Find where the given text appears and provide that cell's center as [x, y] coordinate. 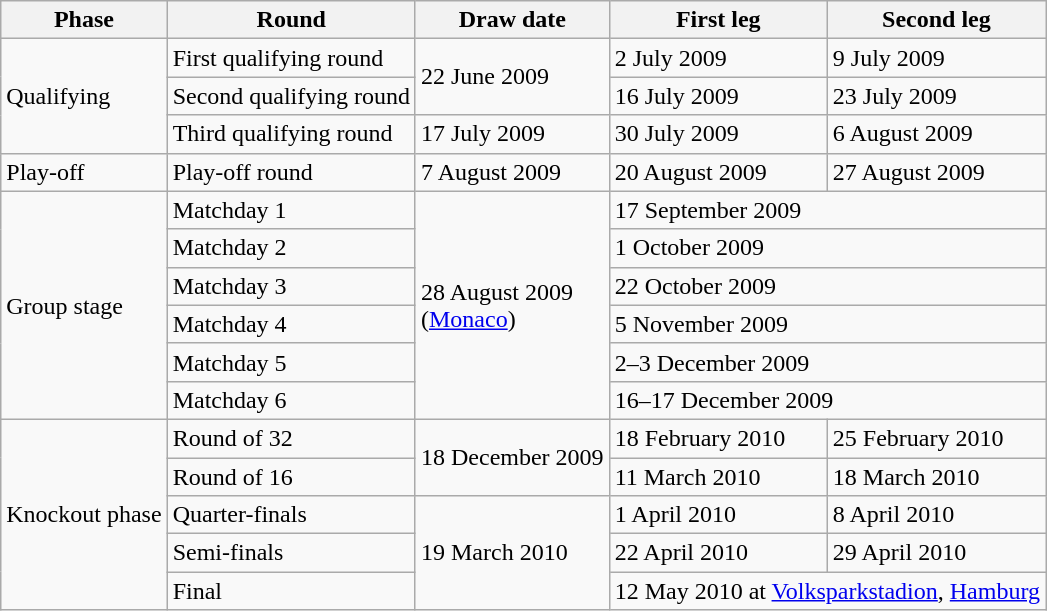
9 July 2009 [936, 58]
Round of 16 [291, 477]
Matchday 3 [291, 286]
Phase [84, 20]
1 April 2010 [718, 515]
18 February 2010 [718, 438]
Quarter-finals [291, 515]
18 March 2010 [936, 477]
2 July 2009 [718, 58]
Play-off [84, 172]
22 October 2009 [827, 286]
Matchday 1 [291, 210]
Final [291, 591]
28 August 2009(Monaco) [512, 305]
5 November 2009 [827, 324]
Semi-finals [291, 553]
12 May 2010 at Volksparkstadion, Hamburg [827, 591]
17 September 2009 [827, 210]
Qualifying [84, 96]
First leg [718, 20]
27 August 2009 [936, 172]
22 April 2010 [718, 553]
Knockout phase [84, 514]
17 July 2009 [512, 134]
29 April 2010 [936, 553]
16 July 2009 [718, 96]
Matchday 6 [291, 400]
7 August 2009 [512, 172]
30 July 2009 [718, 134]
Second leg [936, 20]
20 August 2009 [718, 172]
Second qualifying round [291, 96]
Play-off round [291, 172]
18 December 2009 [512, 457]
Round of 32 [291, 438]
25 February 2010 [936, 438]
Matchday 2 [291, 248]
22 June 2009 [512, 77]
2–3 December 2009 [827, 362]
Draw date [512, 20]
19 March 2010 [512, 553]
6 August 2009 [936, 134]
16–17 December 2009 [827, 400]
Matchday 5 [291, 362]
1 October 2009 [827, 248]
First qualifying round [291, 58]
Round [291, 20]
Group stage [84, 305]
Matchday 4 [291, 324]
23 July 2009 [936, 96]
8 April 2010 [936, 515]
Third qualifying round [291, 134]
11 March 2010 [718, 477]
